Identify which cell holds the provided text, then report its (X, Y) central coordinate. 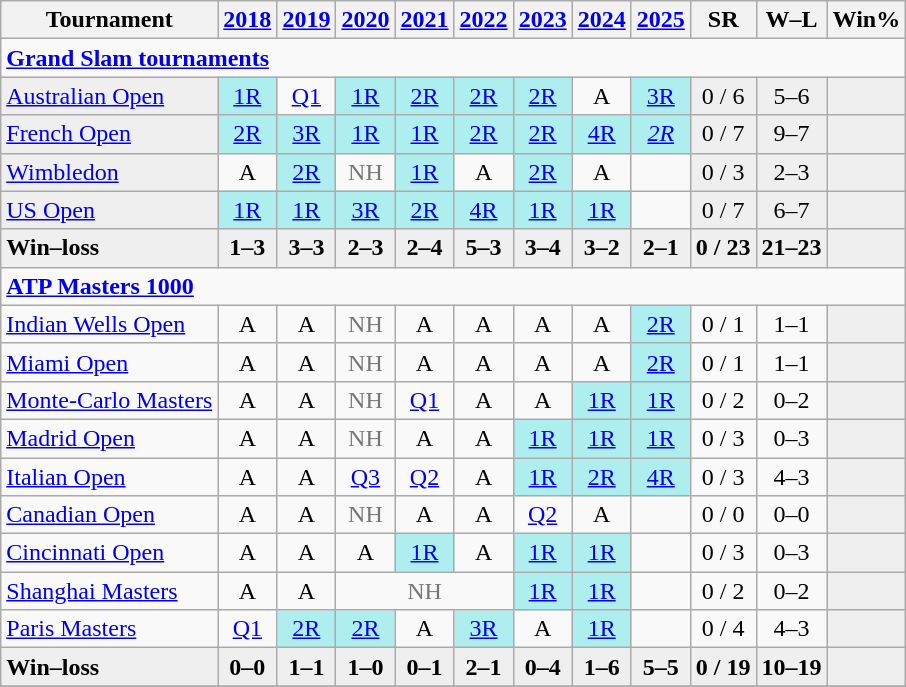
2025 (660, 20)
US Open (110, 210)
1–6 (602, 667)
French Open (110, 134)
2018 (248, 20)
21–23 (792, 248)
Cincinnati Open (110, 553)
Madrid Open (110, 438)
0–1 (424, 667)
Miami Open (110, 362)
SR (723, 20)
Wimbledon (110, 172)
Q3 (366, 477)
2020 (366, 20)
2019 (306, 20)
2022 (484, 20)
2021 (424, 20)
2023 (542, 20)
ATP Masters 1000 (454, 286)
Paris Masters (110, 629)
0 / 0 (723, 515)
2–4 (424, 248)
Tournament (110, 20)
Win% (866, 20)
W–L (792, 20)
0 / 19 (723, 667)
1–0 (366, 667)
0 / 23 (723, 248)
Italian Open (110, 477)
5–6 (792, 96)
Indian Wells Open (110, 324)
3–2 (602, 248)
6–7 (792, 210)
0–4 (542, 667)
5–3 (484, 248)
9–7 (792, 134)
1–3 (248, 248)
5–5 (660, 667)
0 / 6 (723, 96)
Australian Open (110, 96)
Monte-Carlo Masters (110, 400)
Grand Slam tournaments (454, 58)
3–3 (306, 248)
3–4 (542, 248)
Shanghai Masters (110, 591)
2024 (602, 20)
10–19 (792, 667)
0 / 4 (723, 629)
Canadian Open (110, 515)
